From the cell containing the given text, extract its center point as (X, Y) coordinate. 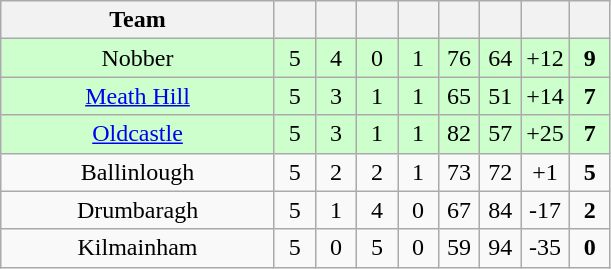
Meath Hill (138, 96)
59 (460, 248)
+14 (546, 96)
+25 (546, 134)
9 (590, 58)
Drumbaragh (138, 210)
72 (500, 172)
Ballinlough (138, 172)
73 (460, 172)
67 (460, 210)
Kilmainham (138, 248)
84 (500, 210)
94 (500, 248)
82 (460, 134)
Team (138, 20)
51 (500, 96)
+1 (546, 172)
-17 (546, 210)
Oldcastle (138, 134)
57 (500, 134)
64 (500, 58)
76 (460, 58)
+12 (546, 58)
-35 (546, 248)
Nobber (138, 58)
65 (460, 96)
